From the cell containing the given text, extract its center point as [x, y] coordinate. 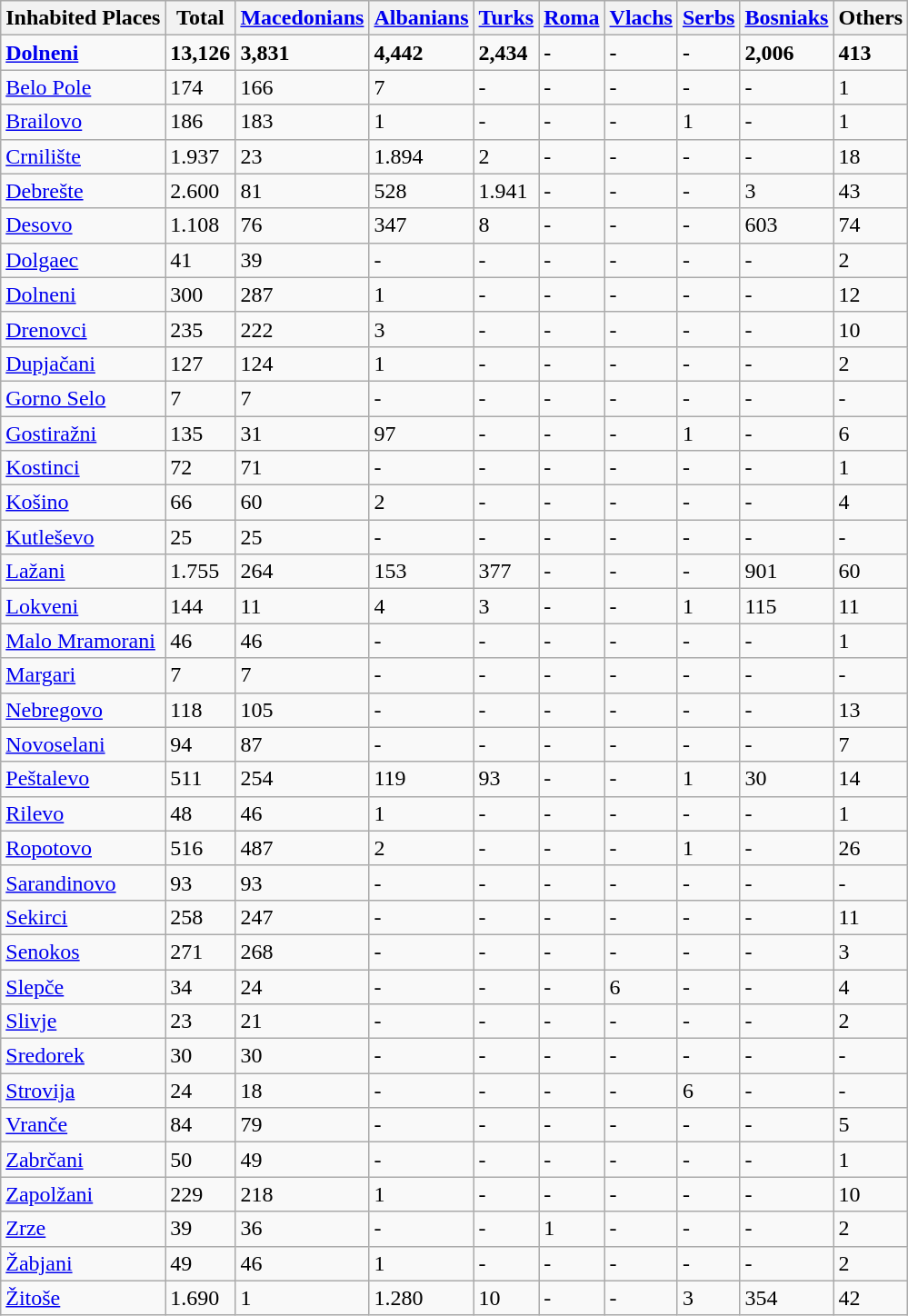
Slepče [84, 986]
12 [871, 294]
135 [200, 434]
347 [422, 225]
4,442 [422, 53]
183 [302, 122]
79 [302, 1125]
Kostinci [84, 468]
Novoselani [84, 744]
153 [422, 572]
Bosniaks [787, 18]
254 [302, 779]
271 [200, 952]
5 [871, 1125]
84 [200, 1125]
Ropotovo [84, 848]
Zabrčani [84, 1160]
48 [200, 813]
Vlachs [641, 18]
43 [871, 191]
Debrešte [84, 191]
268 [302, 952]
Senokos [84, 952]
1.280 [422, 1298]
42 [871, 1298]
1.894 [422, 156]
Zapolžani [84, 1194]
Žitoše [84, 1298]
Gostiražni [84, 434]
Brailovo [84, 122]
76 [302, 225]
2,006 [787, 53]
901 [787, 572]
50 [200, 1160]
31 [302, 434]
Žabjani [84, 1263]
8 [506, 225]
218 [302, 1194]
13,126 [200, 53]
Dolgaec [84, 260]
144 [200, 606]
603 [787, 225]
166 [302, 87]
Sekirci [84, 917]
354 [787, 1298]
26 [871, 848]
377 [506, 572]
Sredorek [84, 1056]
Slivje [84, 1022]
3,831 [302, 53]
87 [302, 744]
Total [200, 18]
Kutleševo [84, 537]
1.937 [200, 156]
511 [200, 779]
2.600 [200, 191]
516 [200, 848]
1.941 [506, 191]
124 [302, 364]
528 [422, 191]
229 [200, 1194]
300 [200, 294]
Inhabited Places [84, 18]
Sarandinovo [84, 882]
97 [422, 434]
Lokveni [84, 606]
1.690 [200, 1298]
13 [871, 710]
Strovija [84, 1091]
72 [200, 468]
186 [200, 122]
Roma [572, 18]
115 [787, 606]
258 [200, 917]
36 [302, 1229]
Malo Mramorani [84, 641]
Serbs [708, 18]
Macedonians [302, 18]
Belo Pole [84, 87]
247 [302, 917]
41 [200, 260]
Gorno Selo [84, 398]
Zrze [84, 1229]
74 [871, 225]
Nebregovo [84, 710]
Košino [84, 503]
Crnilište [84, 156]
94 [200, 744]
Others [871, 18]
127 [200, 364]
Peštalevo [84, 779]
66 [200, 503]
2,434 [506, 53]
413 [871, 53]
235 [200, 329]
Margari [84, 675]
Desovo [84, 225]
Turks [506, 18]
174 [200, 87]
Albanians [422, 18]
14 [871, 779]
487 [302, 848]
71 [302, 468]
287 [302, 294]
119 [422, 779]
1.108 [200, 225]
Vranče [84, 1125]
81 [302, 191]
118 [200, 710]
Dupjačani [84, 364]
1.755 [200, 572]
222 [302, 329]
Lažani [84, 572]
34 [200, 986]
264 [302, 572]
105 [302, 710]
21 [302, 1022]
Rilevo [84, 813]
Drenovci [84, 329]
